Return the [x, y] coordinate for the center point of the cell that contains the specified text.  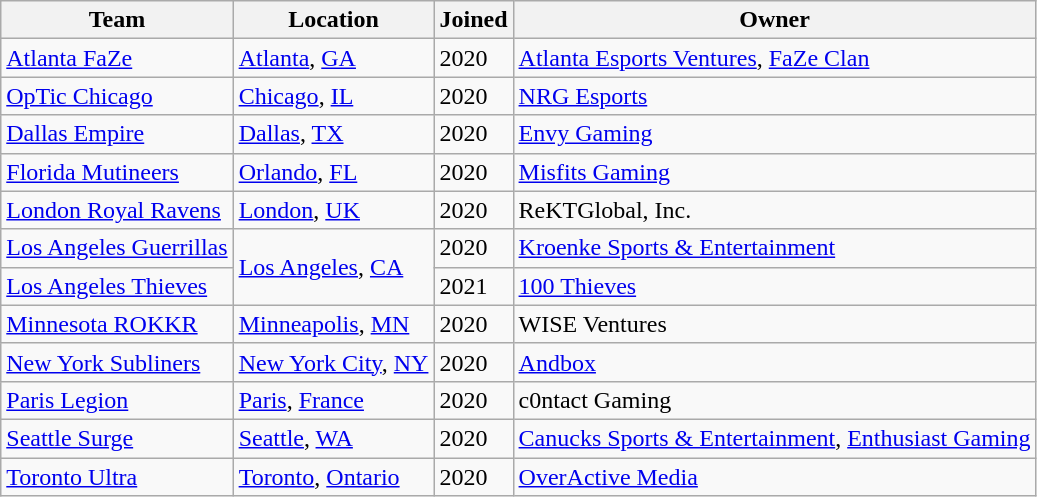
Team [117, 20]
100 Thieves [774, 286]
Los Angeles Guerrillas [117, 248]
c0ntact Gaming [774, 400]
Canucks Sports & Entertainment, Enthusiast Gaming [774, 438]
ReKTGlobal, Inc. [774, 210]
Kroenke Sports & Entertainment [774, 248]
Paris, France [334, 400]
Atlanta, GA [334, 58]
Minneapolis, MN [334, 324]
Envy Gaming [774, 134]
Atlanta FaZe [117, 58]
Seattle, WA [334, 438]
Misfits Gaming [774, 172]
OpTic Chicago [117, 96]
Minnesota ROKKR [117, 324]
Dallas Empire [117, 134]
NRG Esports [774, 96]
Los Angeles, CA [334, 267]
Andbox [774, 362]
Toronto, Ontario [334, 477]
Toronto Ultra [117, 477]
WISE Ventures [774, 324]
Dallas, TX [334, 134]
Paris Legion [117, 400]
OverActive Media [774, 477]
Orlando, FL [334, 172]
Chicago, IL [334, 96]
Seattle Surge [117, 438]
New York Subliners [117, 362]
Los Angeles Thieves [117, 286]
London Royal Ravens [117, 210]
2021 [474, 286]
Atlanta Esports Ventures, FaZe Clan [774, 58]
Joined [474, 20]
Owner [774, 20]
New York City, NY [334, 362]
London, UK [334, 210]
Florida Mutineers [117, 172]
Location [334, 20]
